Search for the cell housing the specified text and yield its [x, y] center coordinate. 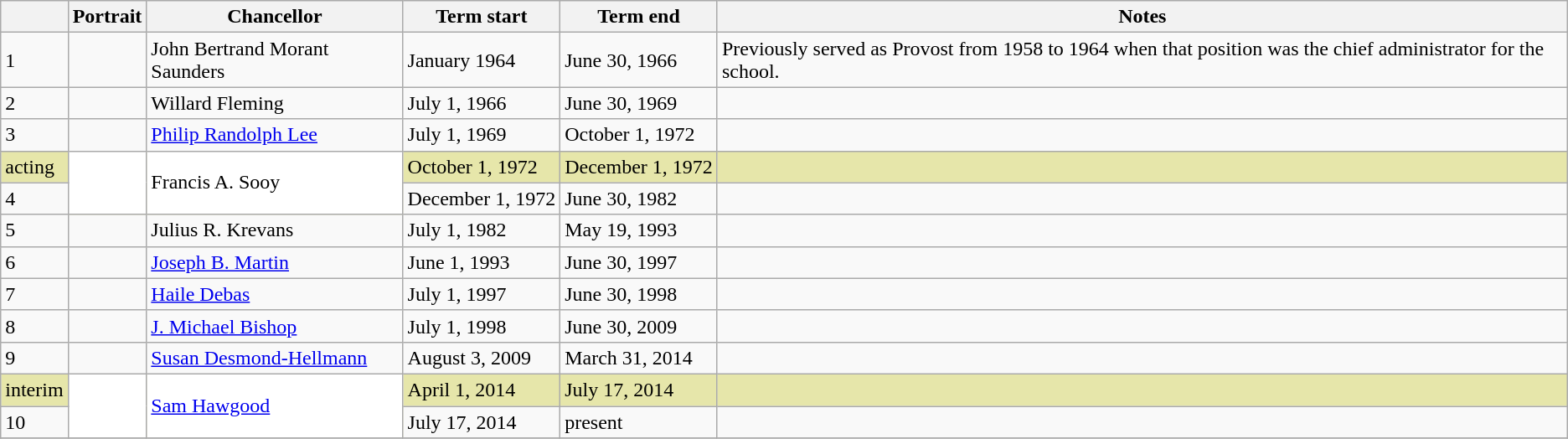
Julius R. Krevans [275, 230]
Previously served as Provost from 1958 to 1964 when that position was the chief administrator for the school. [1142, 60]
3 [34, 135]
June 30, 2009 [639, 326]
J. Michael Bishop [275, 326]
June 30, 1969 [639, 103]
Francis A. Sooy [275, 183]
Notes [1142, 17]
Term end [639, 17]
July 1, 1997 [482, 294]
5 [34, 230]
Philip Randolph Lee [275, 135]
July 1, 1998 [482, 326]
August 3, 2009 [482, 358]
2 [34, 103]
interim [34, 390]
9 [34, 358]
Haile Debas [275, 294]
June 30, 1966 [639, 60]
June 30, 1982 [639, 199]
Joseph B. Martin [275, 262]
Chancellor [275, 17]
July 1, 1966 [482, 103]
7 [34, 294]
Susan Desmond-Hellmann [275, 358]
present [639, 421]
April 1, 2014 [482, 390]
1 [34, 60]
June 30, 1998 [639, 294]
8 [34, 326]
Willard Fleming [275, 103]
6 [34, 262]
June 1, 1993 [482, 262]
4 [34, 199]
acting [34, 167]
Term start [482, 17]
January 1964 [482, 60]
May 19, 1993 [639, 230]
July 1, 1969 [482, 135]
July 1, 1982 [482, 230]
March 31, 2014 [639, 358]
10 [34, 421]
John Bertrand Morant Saunders [275, 60]
June 30, 1997 [639, 262]
Sam Hawgood [275, 405]
Portrait [107, 17]
